Output the [x, y] coordinate of the center of the cell containing the given text.  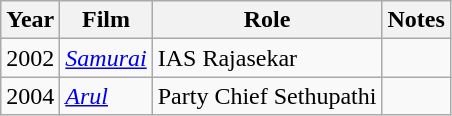
Party Chief Sethupathi [267, 96]
Role [267, 20]
IAS Rajasekar [267, 58]
Samurai [106, 58]
Film [106, 20]
Arul [106, 96]
2004 [30, 96]
Year [30, 20]
Notes [416, 20]
2002 [30, 58]
